Provide the [X, Y] coordinate of the cell's center where the given text is located.  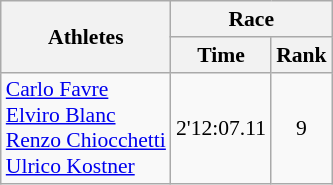
Race [252, 19]
Carlo FavreElviro BlancRenzo ChiocchettiUlrico Kostner [86, 128]
Rank [302, 55]
Time [221, 55]
2'12:07.11 [221, 128]
9 [302, 128]
Athletes [86, 36]
